Identify which cell holds the provided text, then report its [X, Y] central coordinate. 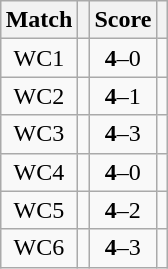
WC4 [39, 172]
WC5 [39, 210]
4–1 [123, 96]
WC6 [39, 248]
Match [39, 20]
WC1 [39, 58]
Score [123, 20]
4–2 [123, 210]
WC3 [39, 134]
WC2 [39, 96]
